Locate the cell with the specified text and output its (x, y) center coordinate. 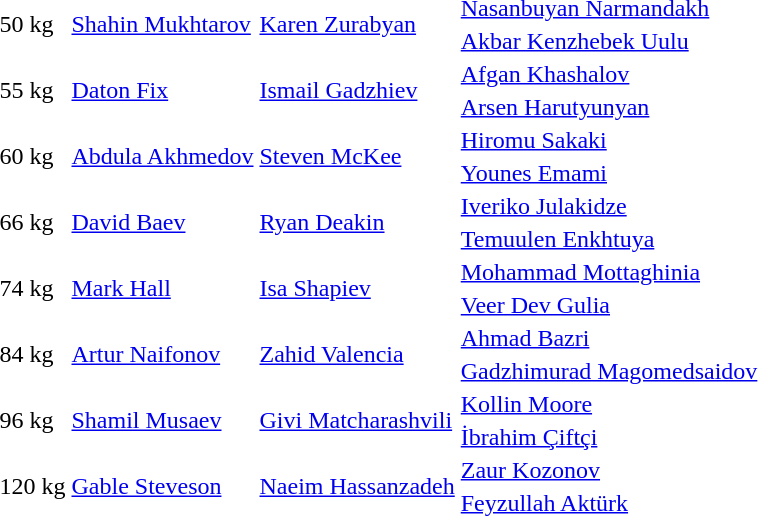
Ismail Gadzhiev (357, 90)
Abdula Akhmedov (162, 156)
Isa Shapiev (357, 288)
Ryan Deakin (357, 222)
Mark Hall (162, 288)
David Baev (162, 222)
Shamil Musaev (162, 420)
Artur Naifonov (162, 354)
Steven McKee (357, 156)
Givi Matcharashvili (357, 420)
Daton Fix (162, 90)
Zahid Valencia (357, 354)
